Search for the cell housing the specified text and yield its [X, Y] center coordinate. 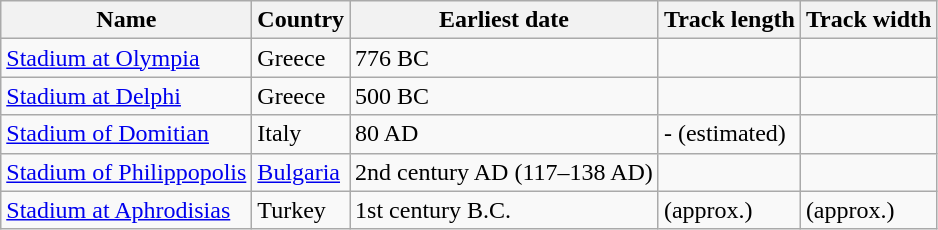
Stadium at Olympia [126, 58]
Italy [301, 134]
Earliest date [504, 20]
Track length [729, 20]
80 AD [504, 134]
Stadium at Delphi [126, 96]
Stadium of Domitian [126, 134]
1st century B.C. [504, 210]
2nd century AD (117–138 AD) [504, 172]
Bulgaria [301, 172]
Track width [868, 20]
Stadium of Philippopolis [126, 172]
776 BC [504, 58]
Stadium at Aphrodisias [126, 210]
Country [301, 20]
Turkey [301, 210]
Name [126, 20]
- (estimated) [729, 134]
500 BC [504, 96]
